Search for the cell housing the specified text and yield its [X, Y] center coordinate. 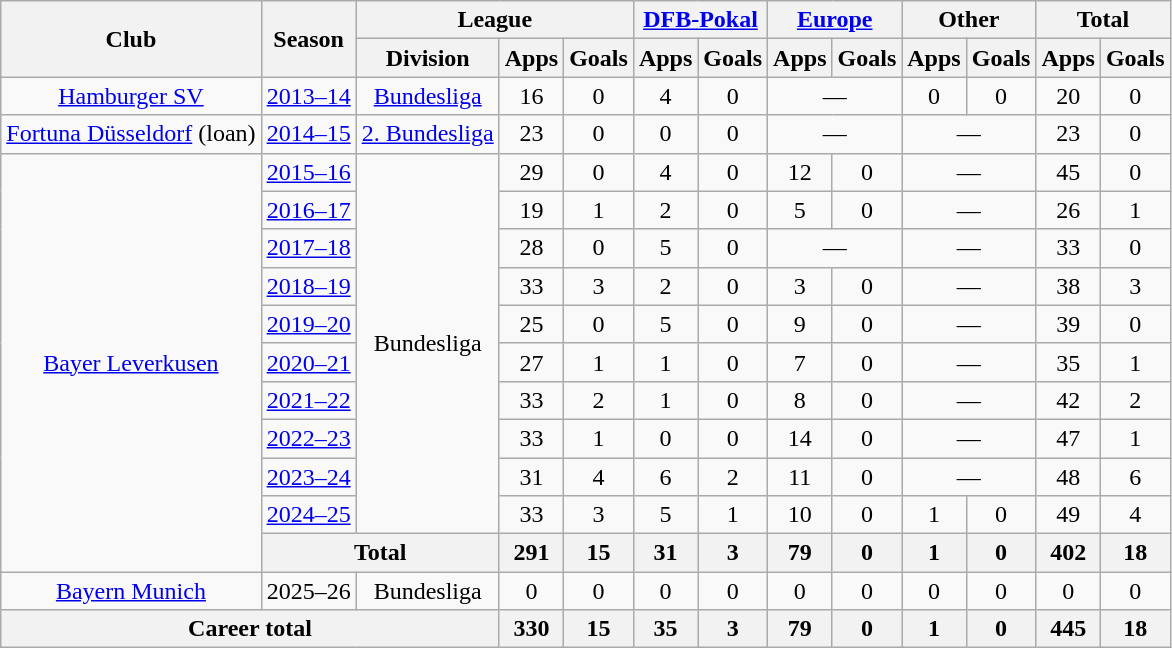
Career total [250, 629]
Other [969, 20]
Europe [835, 20]
2014–15 [308, 134]
25 [531, 324]
402 [1068, 553]
19 [531, 210]
2013–14 [308, 96]
2022–23 [308, 438]
2025–26 [308, 591]
291 [531, 553]
10 [800, 515]
12 [800, 172]
48 [1068, 477]
2019–20 [308, 324]
2016–17 [308, 210]
27 [531, 362]
445 [1068, 629]
Club [131, 39]
2024–25 [308, 515]
14 [800, 438]
8 [800, 400]
38 [1068, 286]
20 [1068, 96]
League [494, 20]
28 [531, 248]
2023–24 [308, 477]
11 [800, 477]
42 [1068, 400]
2. Bundesliga [428, 134]
45 [1068, 172]
2021–22 [308, 400]
49 [1068, 515]
2018–19 [308, 286]
Division [428, 58]
39 [1068, 324]
330 [531, 629]
7 [800, 362]
2020–21 [308, 362]
2015–16 [308, 172]
26 [1068, 210]
Season [308, 39]
Fortuna Düsseldorf (loan) [131, 134]
DFB-Pokal [700, 20]
2017–18 [308, 248]
47 [1068, 438]
Bayer Leverkusen [131, 362]
Bayern Munich [131, 591]
9 [800, 324]
16 [531, 96]
29 [531, 172]
Hamburger SV [131, 96]
